Capture the cell that displays the provided text and extract its (X, Y) central coordinate. 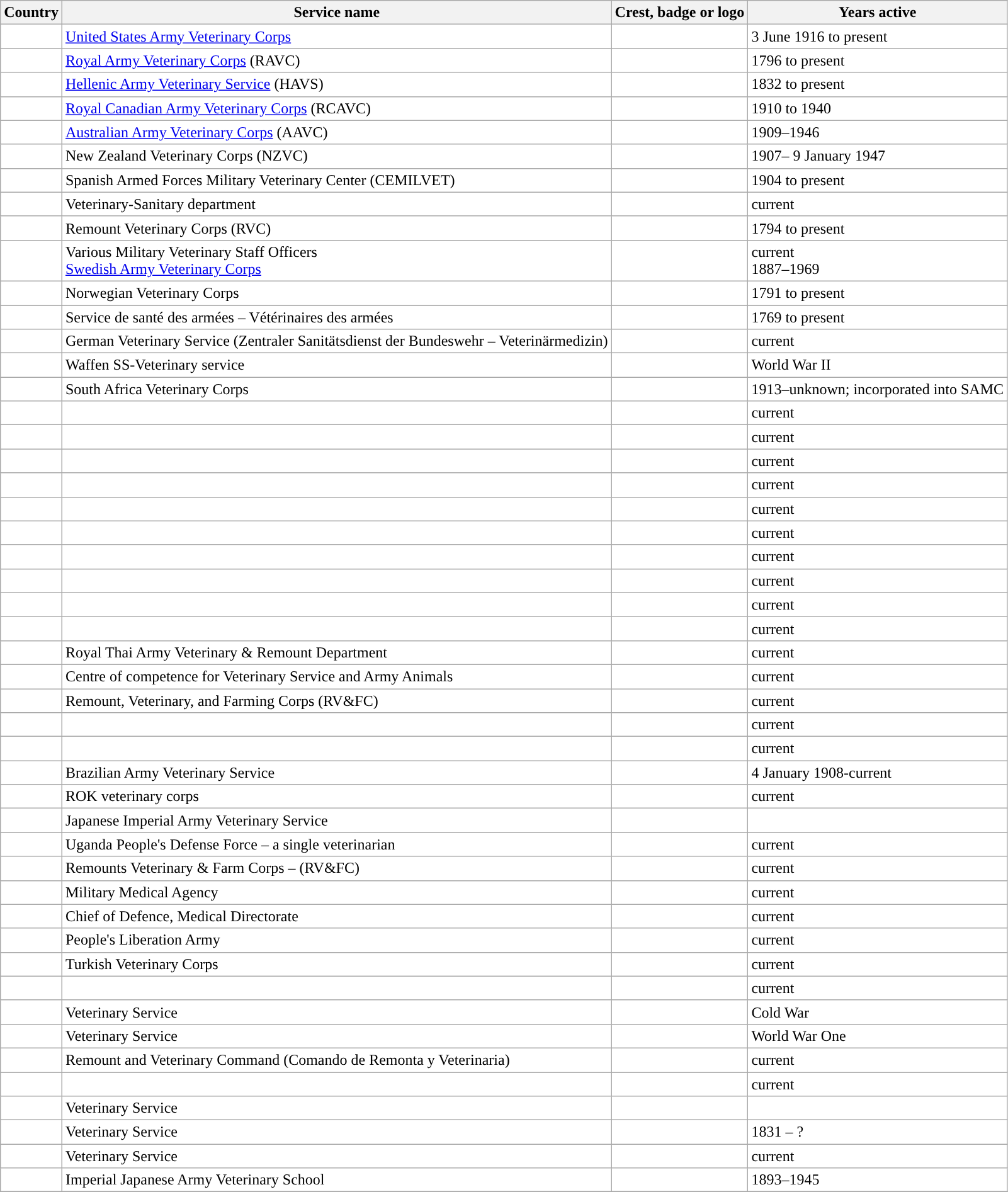
1909–1946 (878, 132)
World War II (878, 365)
Hellenic Army Veterinary Service (HAVS) (336, 84)
Military Medical Agency (336, 892)
1913–unknown; incorporated into SAMC (878, 389)
Turkish Veterinary Corps (336, 964)
Waffen SS-Veterinary service (336, 365)
1796 to present (878, 60)
Royal Army Veterinary Corps (RAVC) (336, 60)
4 January 1908-current (878, 773)
Royal Canadian Army Veterinary Corps (RCAVC) (336, 108)
Uganda People's Defense Force – a single veterinarian (336, 844)
Royal Thai Army Veterinary & Remount Department (336, 652)
German Veterinary Service (Zentraler Sanitätsdienst der Bundeswehr – Veterinärmedizin) (336, 341)
World War One (878, 1036)
People's Liberation Army (336, 940)
3 June 1916 to present (878, 37)
1769 to present (878, 317)
1904 to present (878, 180)
Norwegian Veterinary Corps (336, 293)
1910 to 1940 (878, 108)
Various Military Veterinary Staff OfficersSwedish Army Veterinary Corps (336, 261)
Years active (878, 13)
Cold War (878, 1012)
Centre of competence for Veterinary Service and Army Animals (336, 676)
Crest, badge or logo (680, 13)
1893–1945 (878, 1180)
1907– 9 January 1947 (878, 156)
Brazilian Army Veterinary Service (336, 773)
1832 to present (878, 84)
Veterinary-Sanitary department (336, 204)
Australian Army Veterinary Corps (AAVC) (336, 132)
Remount and Veterinary Command (Comando de Remonta y Veterinaria) (336, 1060)
ROK veterinary corps (336, 797)
current1887–1969 (878, 261)
Spanish Armed Forces Military Veterinary Center (CEMILVET) (336, 180)
Japanese Imperial Army Veterinary Service (336, 820)
1831 – ? (878, 1132)
Remount Veterinary Corps (RVC) (336, 228)
United States Army Veterinary Corps (336, 37)
1794 to present (878, 228)
Remount, Veterinary, and Farming Corps (RV&FC) (336, 701)
Country (31, 13)
South Africa Veterinary Corps (336, 389)
Chief of Defence, Medical Directorate (336, 916)
Service name (336, 13)
Imperial Japanese Army Veterinary School (336, 1180)
Remounts Veterinary & Farm Corps – (RV&FC) (336, 868)
New Zealand Veterinary Corps (NZVC) (336, 156)
Service de santé des armées – Vétérinaires des armées (336, 317)
1791 to present (878, 293)
